Output the (x, y) coordinate of the center of the cell containing the given text.  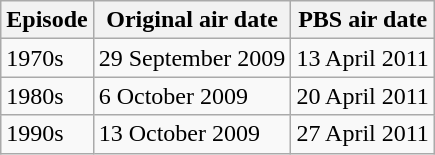
Episode (47, 20)
1970s (47, 58)
13 April 2011 (363, 58)
Original air date (192, 20)
27 April 2011 (363, 134)
6 October 2009 (192, 96)
PBS air date (363, 20)
1980s (47, 96)
1990s (47, 134)
13 October 2009 (192, 134)
20 April 2011 (363, 96)
29 September 2009 (192, 58)
